For the text-containing cell, return its midpoint in [X, Y] coordinate format. 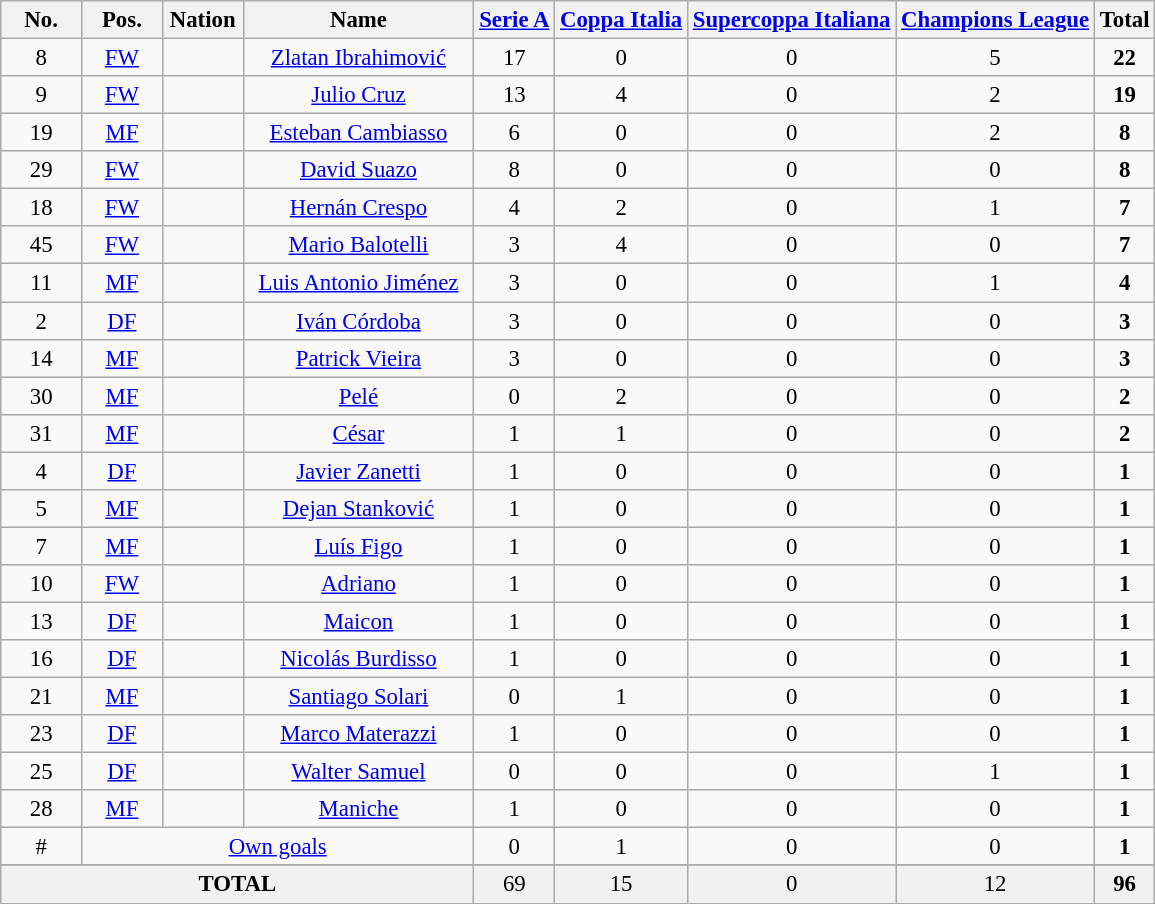
11 [42, 283]
69 [514, 885]
Zlatan Ibrahimović [358, 58]
Mario Balotelli [358, 245]
23 [42, 734]
Pelé [358, 396]
29 [42, 170]
Serie A [514, 20]
9 [42, 95]
30 [42, 396]
96 [1124, 885]
Javier Zanetti [358, 471]
Adriano [358, 584]
Nation [202, 20]
Coppa Italia [622, 20]
# [42, 847]
22 [1124, 58]
10 [42, 584]
TOTAL [238, 885]
17 [514, 58]
Santiago Solari [358, 697]
6 [514, 133]
Dejan Stanković [358, 509]
21 [42, 697]
Own goals [278, 847]
David Suazo [358, 170]
Esteban Cambiasso [358, 133]
Maniche [358, 809]
No. [42, 20]
Iván Córdoba [358, 321]
18 [42, 208]
César [358, 433]
Maicon [358, 621]
Luís Figo [358, 546]
28 [42, 809]
Champions League [996, 20]
Patrick Vieira [358, 358]
Supercoppa Italiana [791, 20]
25 [42, 772]
Luis Antonio Jiménez [358, 283]
14 [42, 358]
Nicolás Burdisso [358, 659]
Name [358, 20]
15 [622, 885]
Total [1124, 20]
12 [996, 885]
31 [42, 433]
45 [42, 245]
Hernán Crespo [358, 208]
Marco Materazzi [358, 734]
Pos. [122, 20]
16 [42, 659]
Walter Samuel [358, 772]
Julio Cruz [358, 95]
